Extract the (X, Y) coordinate from the center of the cell holding the provided text.  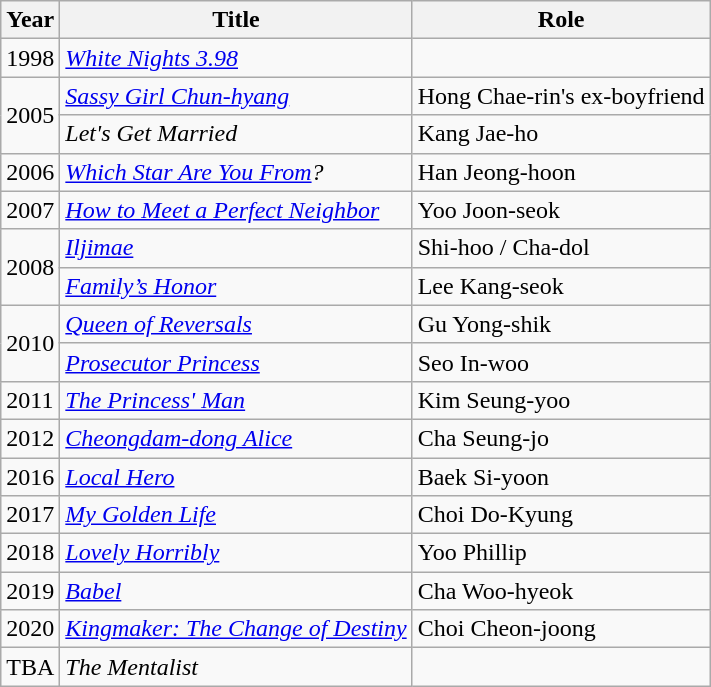
2019 (30, 591)
Kang Jae-ho (561, 134)
Choi Do-Kyung (561, 515)
Lovely Horribly (236, 553)
My Golden Life (236, 515)
Year (30, 20)
Queen of Reversals (236, 324)
2016 (30, 477)
White Nights 3.98 (236, 58)
Hong Chae-rin's ex-boyfriend (561, 96)
Which Star Are You From? (236, 172)
Cha Woo-hyeok (561, 591)
2017 (30, 515)
Cheongdam-dong Alice (236, 438)
2010 (30, 343)
Baek Si-yoon (561, 477)
Sassy Girl Chun-hyang (236, 96)
Cha Seung-jo (561, 438)
Han Jeong-hoon (561, 172)
Iljimae (236, 248)
1998 (30, 58)
The Mentalist (236, 667)
Seo In-woo (561, 362)
Lee Kang-seok (561, 286)
Yoo Phillip (561, 553)
2011 (30, 400)
Babel (236, 591)
2007 (30, 210)
How to Meet a Perfect Neighbor (236, 210)
Role (561, 20)
2005 (30, 115)
TBA (30, 667)
Kim Seung-yoo (561, 400)
Let's Get Married (236, 134)
2006 (30, 172)
2020 (30, 629)
Family’s Honor (236, 286)
Prosecutor Princess (236, 362)
Gu Yong-shik (561, 324)
Choi Cheon-joong (561, 629)
2018 (30, 553)
Shi-hoo / Cha-dol (561, 248)
Local Hero (236, 477)
2008 (30, 267)
Kingmaker: The Change of Destiny (236, 629)
2012 (30, 438)
Yoo Joon-seok (561, 210)
Title (236, 20)
The Princess' Man (236, 400)
